Extract the (X, Y) coordinate from the center of the cell holding the provided text.  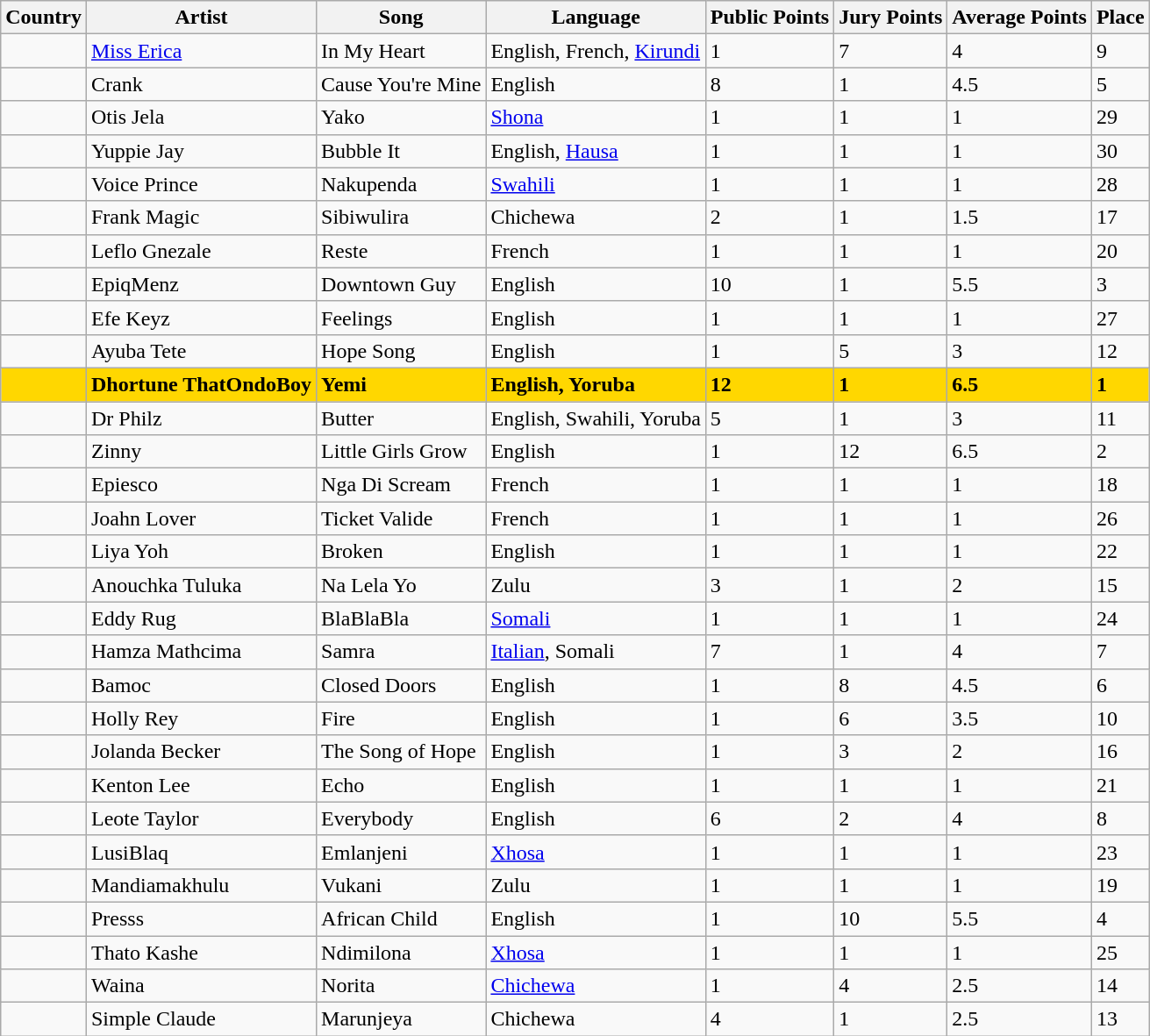
18 (1120, 485)
30 (1120, 151)
26 (1120, 518)
Italian, Somali (596, 652)
English, Yoruba (596, 384)
Little Girls Grow (402, 452)
15 (1120, 585)
Ndimilona (402, 952)
Simple Claude (201, 1019)
BlaBlaBla (402, 618)
Efe Keyz (201, 318)
Voice Prince (201, 184)
Na Lela Yo (402, 585)
Kenton Lee (201, 785)
1.5 (1019, 218)
13 (1120, 1019)
Jury Points (891, 18)
Marunjeya (402, 1019)
Broken (402, 552)
Norita (402, 986)
Yuppie Jay (201, 151)
Sibiwulira (402, 218)
14 (1120, 986)
Waina (201, 986)
English, Hausa (596, 151)
Samra (402, 652)
Echo (402, 785)
27 (1120, 318)
Song (402, 18)
Shona (596, 118)
In My Heart (402, 51)
Zinny (201, 452)
Frank Magic (201, 218)
Nakupenda (402, 184)
Dr Philz (201, 418)
Fire (402, 718)
21 (1120, 785)
Nga Di Scream (402, 485)
Joahn Lover (201, 518)
24 (1120, 618)
Artist (201, 18)
Everybody (402, 818)
Butter (402, 418)
Reste (402, 251)
EpiqMenz (201, 284)
19 (1120, 885)
Yako (402, 118)
African Child (402, 918)
English, Swahili, Yoruba (596, 418)
Epiesco (201, 485)
Leflo Gnezale (201, 251)
Emlanjeni (402, 852)
Jolanda Becker (201, 752)
Hamza Mathcima (201, 652)
Feelings (402, 318)
Language (596, 18)
29 (1120, 118)
Dhortune ThatOndoBoy (201, 384)
Closed Doors (402, 685)
Ticket Valide (402, 518)
Somali (596, 618)
Vukani (402, 885)
Presss (201, 918)
3.5 (1019, 718)
28 (1120, 184)
Bubble It (402, 151)
The Song of Hope (402, 752)
LusiBlaq (201, 852)
Downtown Guy (402, 284)
16 (1120, 752)
Holly Rey (201, 718)
Leote Taylor (201, 818)
Cause You're Mine (402, 84)
23 (1120, 852)
9 (1120, 51)
Country (44, 18)
Hope Song (402, 351)
Place (1120, 18)
25 (1120, 952)
Swahili (596, 184)
20 (1120, 251)
Eddy Rug (201, 618)
Yemi (402, 384)
Anouchka Tuluka (201, 585)
11 (1120, 418)
17 (1120, 218)
Bamoc (201, 685)
Mandiamakhulu (201, 885)
Average Points (1019, 18)
Liya Yoh (201, 552)
Crank (201, 84)
English, French, Kirundi (596, 51)
22 (1120, 552)
Miss Erica (201, 51)
Public Points (769, 18)
Ayuba Tete (201, 351)
Otis Jela (201, 118)
Thato Kashe (201, 952)
